Find where the given text appears and provide that cell's center as (x, y) coordinate. 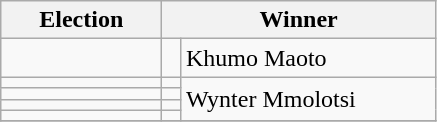
Election (82, 20)
Wynter Mmolotsi (308, 99)
Winner (299, 20)
Khumo Maoto (308, 58)
